Identify which cell holds the provided text, then report its [x, y] central coordinate. 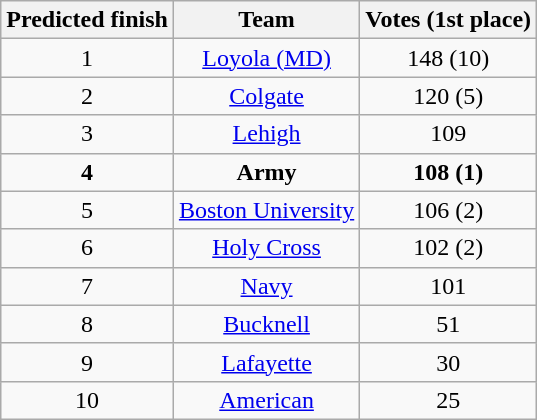
Predicted finish [88, 20]
Holy Cross [266, 248]
6 [88, 248]
10 [88, 400]
108 (1) [448, 172]
American [266, 400]
8 [88, 324]
Team [266, 20]
Votes (1st place) [448, 20]
101 [448, 286]
Boston University [266, 210]
148 (10) [448, 58]
9 [88, 362]
Loyola (MD) [266, 58]
Bucknell [266, 324]
4 [88, 172]
7 [88, 286]
1 [88, 58]
3 [88, 134]
Lafayette [266, 362]
Colgate [266, 96]
5 [88, 210]
30 [448, 362]
2 [88, 96]
25 [448, 400]
Army [266, 172]
120 (5) [448, 96]
106 (2) [448, 210]
51 [448, 324]
Navy [266, 286]
102 (2) [448, 248]
109 [448, 134]
Lehigh [266, 134]
